Detect which cell encompasses the target text, then output its (x, y) center coordinate. 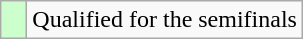
Qualified for the semifinals (165, 20)
